Output the [x, y] coordinate of the center of the cell containing the given text.  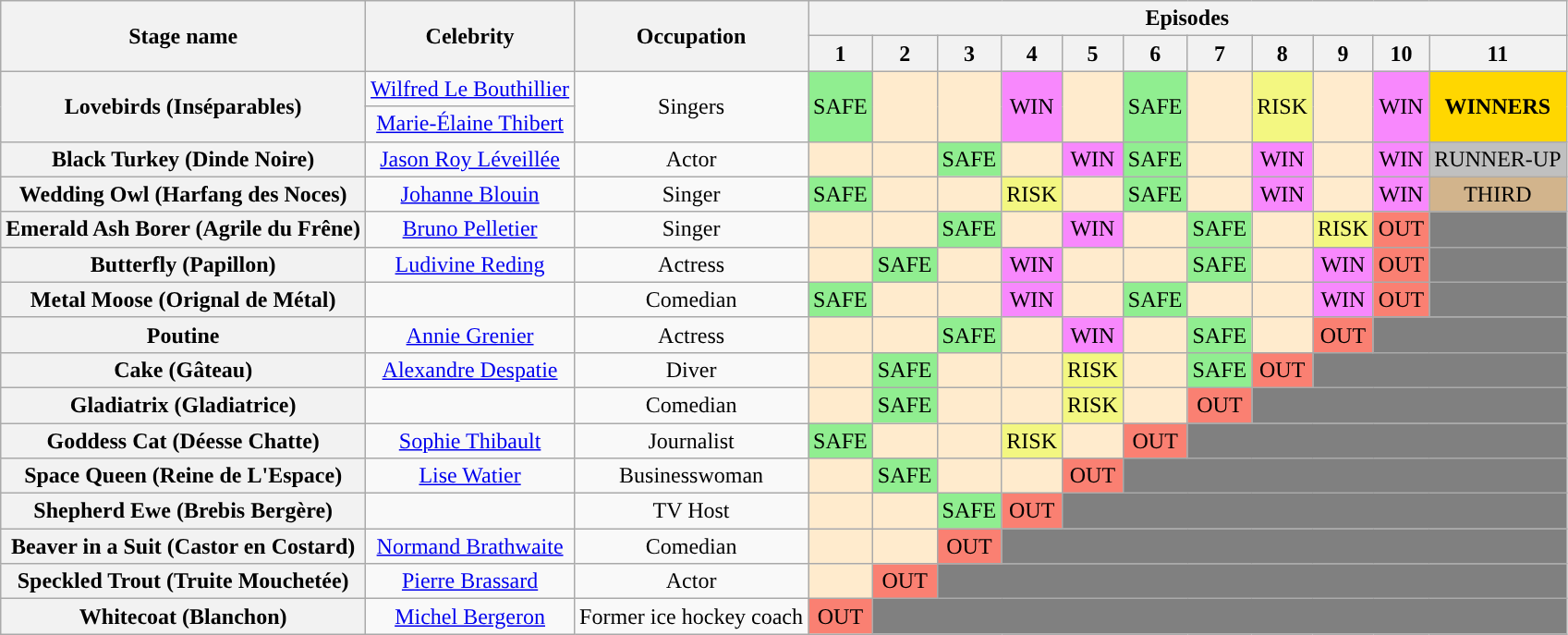
Former ice hockey coach [691, 617]
WINNERS [1498, 106]
Jason Roy Léveillée [470, 159]
Businesswoman [691, 476]
Episodes [1188, 18]
Wedding Owl (Harfang des Noces) [183, 194]
Butterfly (Papillon) [183, 264]
Poutine [183, 335]
4 [1032, 54]
Speckled Trout (Truite Mouchetée) [183, 581]
Annie Grenier [470, 335]
Lise Watier [470, 476]
Bruno Pelletier [470, 229]
Cake (Gâteau) [183, 370]
Beaver in a Suit (Castor en Costard) [183, 546]
TV Host [691, 511]
7 [1220, 54]
Metal Moose (Orignal de Métal) [183, 299]
11 [1498, 54]
Celebrity [470, 36]
2 [905, 54]
Stage name [183, 36]
Gladiatrix (Gladiatrice) [183, 405]
Ludivine Reding [470, 264]
THIRD [1498, 194]
Journalist [691, 441]
Wilfred Le Bouthillier [470, 89]
Sophie Thibault [470, 441]
Shepherd Ewe (Brebis Bergère) [183, 511]
Singers [691, 106]
3 [969, 54]
5 [1093, 54]
Alexandre Despatie [470, 370]
Marie-Élaine Thibert [470, 124]
Johanne Blouin [470, 194]
Occupation [691, 36]
1 [841, 54]
Michel Bergeron [470, 617]
RUNNER-UP [1498, 159]
Diver [691, 370]
Black Turkey (Dinde Noire) [183, 159]
Whitecoat (Blanchon) [183, 617]
Pierre Brassard [470, 581]
Lovebirds (Inséparables) [183, 106]
8 [1282, 54]
Space Queen (Reine de L'Espace) [183, 476]
Emerald Ash Borer (Agrile du Frêne) [183, 229]
10 [1401, 54]
6 [1155, 54]
Goddess Cat (Déesse Chatte) [183, 441]
9 [1343, 54]
Normand Brathwaite [470, 546]
